Extract the (x, y) coordinate from the center of the cell holding the provided text.  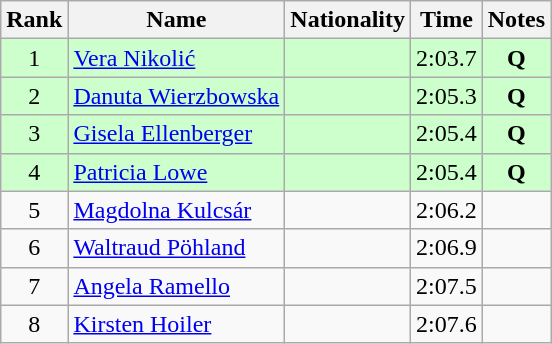
2:07.5 (447, 286)
2:06.2 (447, 210)
2:07.6 (447, 324)
Notes (516, 20)
Vera Nikolić (176, 58)
Waltraud Pöhland (176, 248)
Patricia Lowe (176, 172)
5 (34, 210)
Gisela Ellenberger (176, 134)
2:03.7 (447, 58)
Angela Ramello (176, 286)
6 (34, 248)
3 (34, 134)
Danuta Wierzbowska (176, 96)
2:06.9 (447, 248)
Magdolna Kulcsár (176, 210)
Name (176, 20)
4 (34, 172)
7 (34, 286)
Rank (34, 20)
Nationality (348, 20)
1 (34, 58)
8 (34, 324)
Time (447, 20)
2 (34, 96)
2:05.3 (447, 96)
Kirsten Hoiler (176, 324)
